Search for the cell housing the specified text and yield its [X, Y] center coordinate. 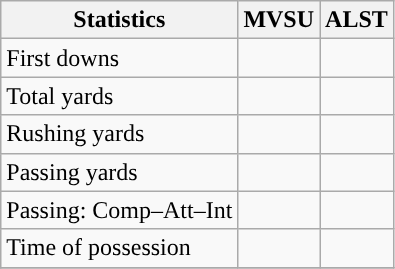
Passing yards [120, 172]
Passing: Comp–Att–Int [120, 210]
Total yards [120, 96]
Time of possession [120, 248]
MVSU [279, 20]
First downs [120, 58]
Rushing yards [120, 134]
ALST [357, 20]
Statistics [120, 20]
